Output the (x, y) coordinate of the center of the cell containing the given text.  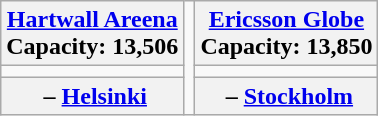
Ericsson GlobeCapacity: 13,850 (286, 34)
Hartwall AreenaCapacity: 13,506 (92, 34)
– Helsinki (92, 96)
– Stockholm (286, 96)
